Provide the (X, Y) coordinate of the cell's center where the given text is located.  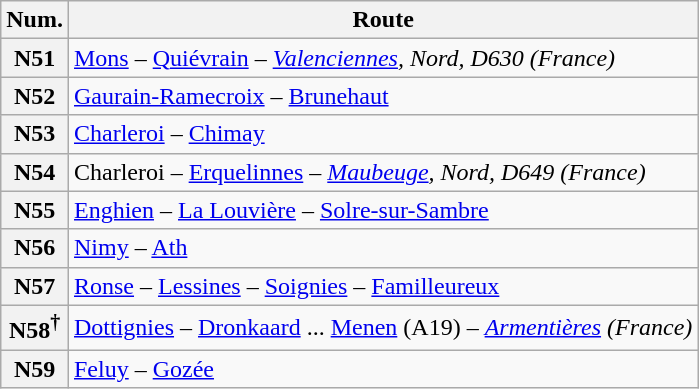
Ronse – Lessines – Soignies – Familleureux (382, 286)
Route (382, 20)
N58† (35, 328)
N55 (35, 210)
N59 (35, 369)
N56 (35, 248)
Dottignies – Dronkaard ... Menen (A19) – Armentières (France) (382, 328)
Enghien – La Louvière – Solre-sur-Sambre (382, 210)
Charleroi – Erquelinnes – Maubeuge, Nord, D649 (France) (382, 172)
Feluy – Gozée (382, 369)
N52 (35, 96)
Nimy – Ath (382, 248)
N53 (35, 134)
Mons – Quiévrain – Valenciennes, Nord, D630 (France) (382, 58)
N54 (35, 172)
N57 (35, 286)
Charleroi – Chimay (382, 134)
Num. (35, 20)
Gaurain-Ramecroix – Brunehaut (382, 96)
N51 (35, 58)
